Return [x, y] of the center of cell containing provided text 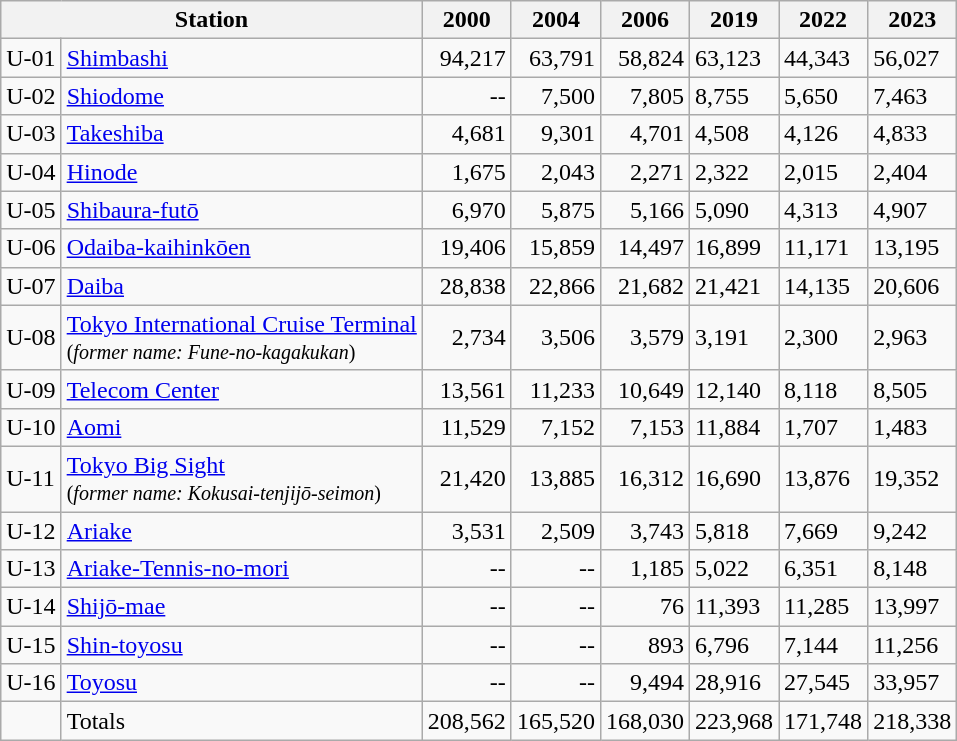
Daiba [242, 286]
2,015 [824, 172]
2,322 [734, 172]
63,791 [556, 58]
5,818 [734, 531]
3,506 [556, 338]
2000 [466, 20]
U-01 [31, 58]
U-11 [31, 478]
Totals [242, 721]
893 [644, 645]
U-10 [31, 427]
5,166 [644, 210]
2022 [824, 20]
Shimbashi [242, 58]
2019 [734, 20]
3,579 [644, 338]
165,520 [556, 721]
U-07 [31, 286]
19,352 [912, 478]
14,497 [644, 248]
Shibaura-futō [242, 210]
6,796 [734, 645]
Shijō-mae [242, 607]
Ariake [242, 531]
19,406 [466, 248]
2,509 [556, 531]
4,701 [644, 134]
U-12 [31, 531]
2004 [556, 20]
3,531 [466, 531]
7,500 [556, 96]
4,313 [824, 210]
218,338 [912, 721]
28,838 [466, 286]
5,875 [556, 210]
8,118 [824, 389]
7,805 [644, 96]
2,404 [912, 172]
58,824 [644, 58]
7,463 [912, 96]
8,148 [912, 569]
21,682 [644, 286]
11,171 [824, 248]
U-09 [31, 389]
U-16 [31, 683]
171,748 [824, 721]
12,140 [734, 389]
4,907 [912, 210]
Station [212, 20]
13,876 [824, 478]
33,957 [912, 683]
14,135 [824, 286]
13,195 [912, 248]
Toyosu [242, 683]
20,606 [912, 286]
21,421 [734, 286]
11,884 [734, 427]
13,561 [466, 389]
1,483 [912, 427]
9,301 [556, 134]
2023 [912, 20]
Tokyo Big Sight(former name: Kokusai-tenjijō-seimon) [242, 478]
2,271 [644, 172]
U-05 [31, 210]
8,505 [912, 389]
11,233 [556, 389]
16,899 [734, 248]
Takeshiba [242, 134]
U-14 [31, 607]
11,256 [912, 645]
Aomi [242, 427]
3,191 [734, 338]
2,963 [912, 338]
56,027 [912, 58]
13,885 [556, 478]
9,242 [912, 531]
11,285 [824, 607]
Ariake-Tennis-no-mori [242, 569]
5,650 [824, 96]
5,090 [734, 210]
76 [644, 607]
168,030 [644, 721]
21,420 [466, 478]
13,997 [912, 607]
Telecom Center [242, 389]
22,866 [556, 286]
3,743 [644, 531]
U-06 [31, 248]
4,508 [734, 134]
7,144 [824, 645]
208,562 [466, 721]
U-15 [31, 645]
1,675 [466, 172]
4,126 [824, 134]
Shiodome [242, 96]
4,833 [912, 134]
Tokyo International Cruise Terminal(former name: Fune-no-kagakukan) [242, 338]
U-13 [31, 569]
16,312 [644, 478]
2006 [644, 20]
2,043 [556, 172]
9,494 [644, 683]
U-02 [31, 96]
28,916 [734, 683]
U-08 [31, 338]
7,152 [556, 427]
27,545 [824, 683]
5,022 [734, 569]
U-03 [31, 134]
7,669 [824, 531]
7,153 [644, 427]
16,690 [734, 478]
94,217 [466, 58]
11,393 [734, 607]
1,185 [644, 569]
6,970 [466, 210]
Hinode [242, 172]
6,351 [824, 569]
1,707 [824, 427]
44,343 [824, 58]
63,123 [734, 58]
15,859 [556, 248]
4,681 [466, 134]
U-04 [31, 172]
2,300 [824, 338]
Odaiba-kaihinkōen [242, 248]
Shin-toyosu [242, 645]
2,734 [466, 338]
8,755 [734, 96]
11,529 [466, 427]
223,968 [734, 721]
10,649 [644, 389]
